Return [X, Y] of the center of cell containing provided text 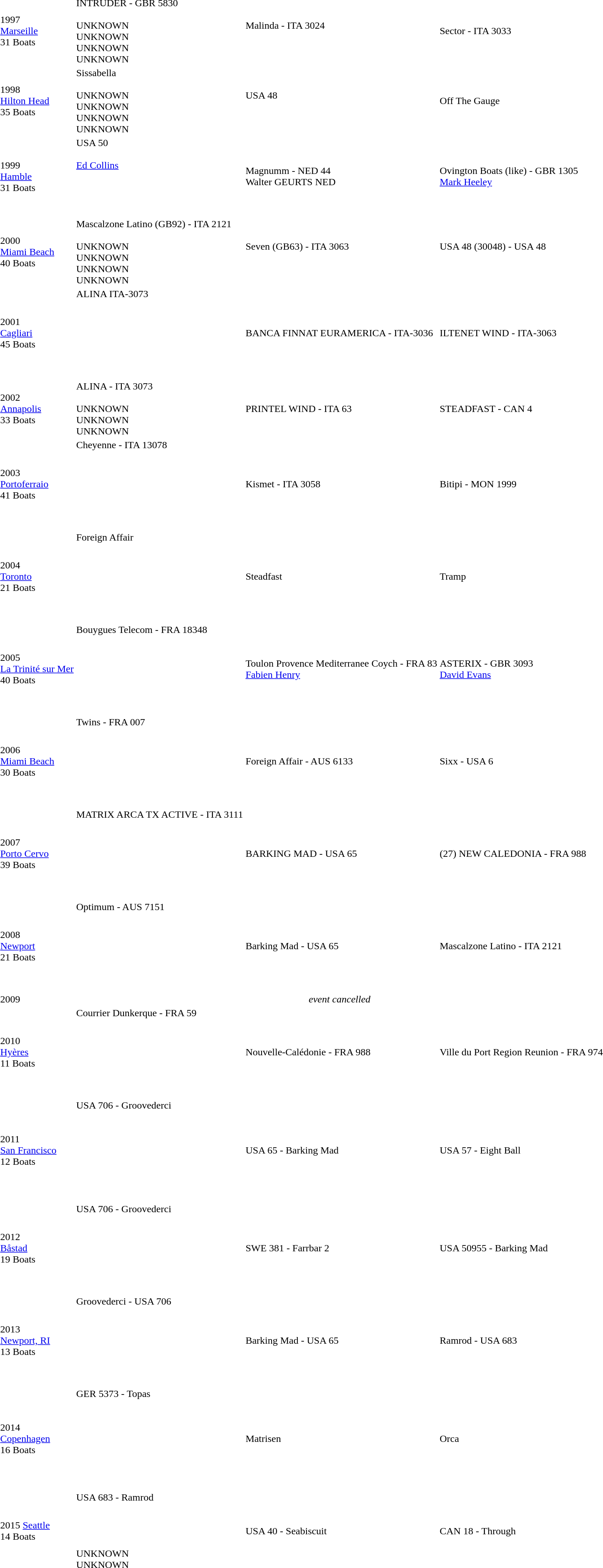
BARKING MAD - USA 65 [341, 854]
Toulon Provence Mediterranee Coych - FRA 83Fabien Henry [341, 669]
Groovederci - USA 706 [160, 1341]
Twins - FRA 007 [160, 762]
Magnumm - NED 44Walter GEURTS NED [341, 176]
SWE 381 - Farrbar 2 [341, 1248]
Cheyenne - ITA 13078 [160, 484]
Courrier Dunkerque - FRA 59 [160, 1052]
Mascalzone Latino (GB92) - ITA 2121UNKNOWNUNKNOWNUNKNOWNUNKNOWN [160, 252]
USA 48 [341, 101]
PRINTEL WIND - ITA 63 [341, 409]
BANCA FINNAT EURAMERICA - ITA-3036 [341, 333]
Foreign Affair - AUS 6133 [341, 762]
Steadfast [341, 577]
ALINA - ITA 3073UNKNOWNUNKNOWNUNKNOWN [160, 409]
ALINA ITA-3073 [160, 333]
Foreign Affair [160, 577]
Kismet - ITA 3058 [341, 484]
GER 5373 - Topas [160, 1439]
Nouvelle-Calédonie - FRA 988 [341, 1052]
Seven (GB63) - ITA 3063 [341, 252]
MATRIX ARCA TX ACTIVE - ITA 3111 [160, 854]
Matrisen [341, 1439]
Optimum - AUS 7151 [160, 946]
USA 50Ed Collins [160, 176]
Sissabella UNKNOWNUNKNOWNUNKNOWNUNKNOWN [160, 101]
Bouygues Telecom - FRA 18348 [160, 669]
USA 65 - Barking Mad [341, 1150]
